Pinpoint the cell where the given text exists, returning its (x, y) midpoint coordinate. 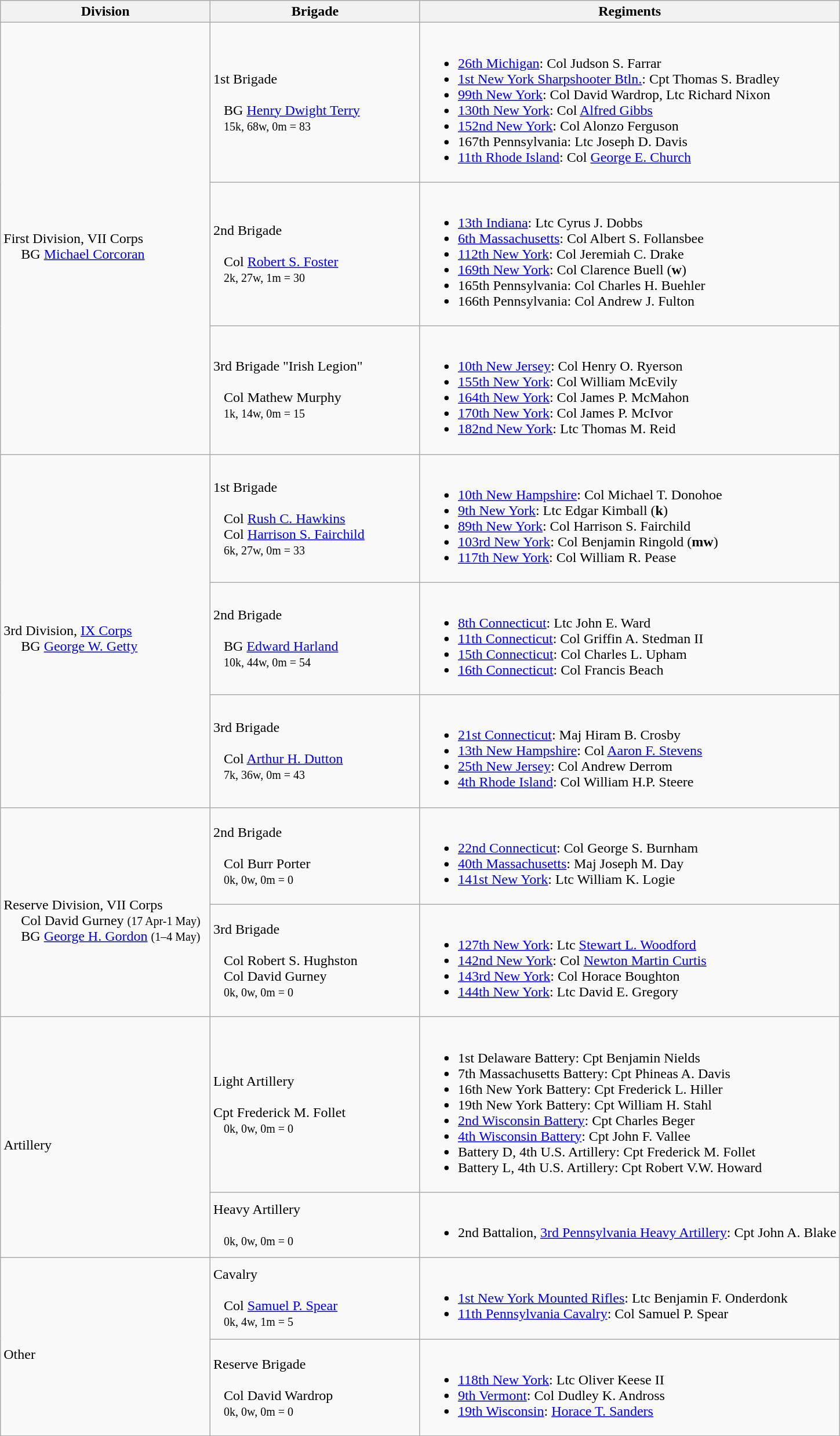
Reserve Brigade Col David Wardrop 0k, 0w, 0m = 0 (315, 1387)
8th Connecticut: Ltc John E. Ward11th Connecticut: Col Griffin A. Stedman II15th Connecticut: Col Charles L. Upham16th Connecticut: Col Francis Beach (630, 639)
2nd Brigade BG Edward Harland 10k, 44w, 0m = 54 (315, 639)
Artillery (106, 1137)
3rd Brigade Col Arthur H. Dutton 7k, 36w, 0m = 43 (315, 751)
Cavalry Col Samuel P. Spear 0k, 4w, 1m = 5 (315, 1298)
Brigade (315, 12)
3rd Brigade "Irish Legion" Col Mathew Murphy 1k, 14w, 0m = 15 (315, 390)
Other (106, 1347)
22nd Connecticut: Col George S. Burnham40th Massachusetts: Maj Joseph M. Day141st New York: Ltc William K. Logie (630, 856)
3rd Brigade Col Robert S. Hughston Col David Gurney 0k, 0w, 0m = 0 (315, 960)
First Division, VII Corps BG Michael Corcoran (106, 238)
Light Artillery Cpt Frederick M. Follet 0k, 0w, 0m = 0 (315, 1104)
Reserve Division, VII Corps Col David Gurney (17 Apr-1 May) BG George H. Gordon (1–4 May) (106, 912)
3rd Division, IX Corps BG George W. Getty (106, 631)
2nd Brigade Col Burr Porter 0k, 0w, 0m = 0 (315, 856)
1st Brigade Col Rush C. Hawkins Col Harrison S. Fairchild 6k, 27w, 0m = 33 (315, 518)
2nd Brigade Col Robert S. Foster 2k, 27w, 1m = 30 (315, 254)
Heavy Artillery 0k, 0w, 0m = 0 (315, 1225)
1st New York Mounted Rifles: Ltc Benjamin F. Onderdonk11th Pennsylvania Cavalry: Col Samuel P. Spear (630, 1298)
Regiments (630, 12)
2nd Battalion, 3rd Pennsylvania Heavy Artillery: Cpt John A. Blake (630, 1225)
118th New York: Ltc Oliver Keese II9th Vermont: Col Dudley K. Andross19th Wisconsin: Horace T. Sanders (630, 1387)
Division (106, 12)
1st Brigade BG Henry Dwight Terry 15k, 68w, 0m = 83 (315, 102)
